Output the [x, y] coordinate of the center of the cell containing the given text.  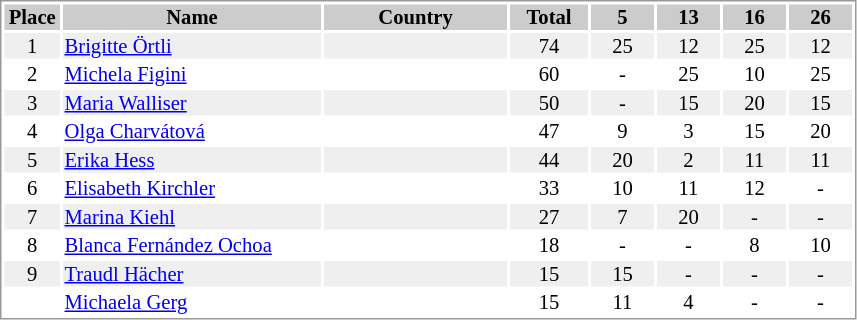
Erika Hess [192, 160]
Michaela Gerg [192, 303]
6 [32, 189]
Traudl Hächer [192, 274]
18 [549, 245]
26 [820, 17]
13 [688, 17]
Marina Kiehl [192, 217]
Michela Figini [192, 75]
27 [549, 217]
Maria Walliser [192, 103]
47 [549, 131]
16 [754, 17]
Blanca Fernández Ochoa [192, 245]
33 [549, 189]
44 [549, 160]
Total [549, 17]
Name [192, 17]
60 [549, 75]
74 [549, 46]
50 [549, 103]
1 [32, 46]
Elisabeth Kirchler [192, 189]
Brigitte Örtli [192, 46]
Olga Charvátová [192, 131]
Country [416, 17]
Place [32, 17]
